Locate the cell with the specified text and output its (x, y) center coordinate. 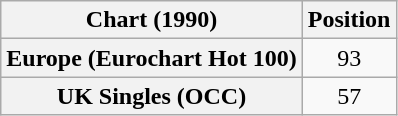
Chart (1990) (152, 20)
UK Singles (OCC) (152, 96)
Europe (Eurochart Hot 100) (152, 58)
93 (349, 58)
Position (349, 20)
57 (349, 96)
